Identify which cell holds the provided text, then report its (X, Y) central coordinate. 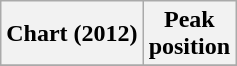
Peakposition (189, 34)
Chart (2012) (72, 34)
